Determine the [x, y] coordinate at the center of the cell enclosing the given text.  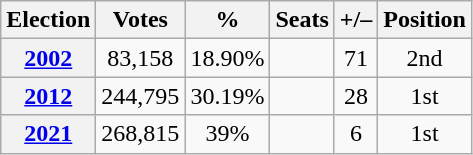
71 [356, 58]
6 [356, 134]
+/– [356, 20]
39% [228, 134]
2nd [425, 58]
2002 [48, 58]
Position [425, 20]
244,795 [140, 96]
30.19% [228, 96]
Election [48, 20]
Votes [140, 20]
2012 [48, 96]
18.90% [228, 58]
% [228, 20]
268,815 [140, 134]
28 [356, 96]
83,158 [140, 58]
2021 [48, 134]
Seats [302, 20]
